Output the (X, Y) coordinate of the center of the cell containing the given text.  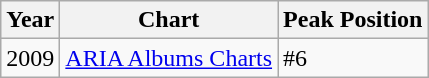
2009 (30, 58)
#6 (353, 58)
Year (30, 20)
ARIA Albums Charts (169, 58)
Chart (169, 20)
Peak Position (353, 20)
